From the cell containing the given text, extract its center point as (X, Y) coordinate. 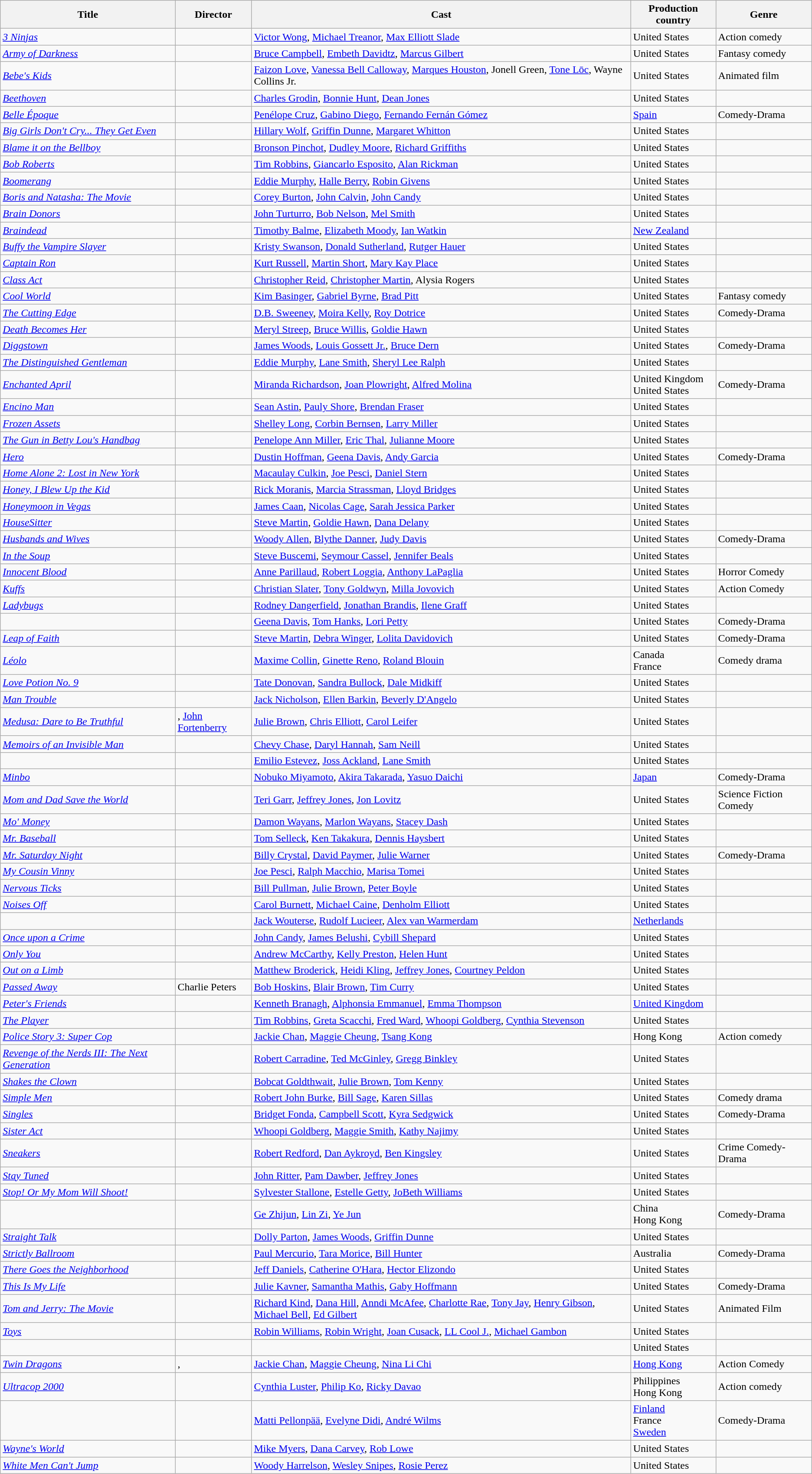
Cool World (88, 296)
Christopher Reid, Christopher Martin, Alysia Rogers (441, 280)
Animated Film (763, 1308)
Belle Époque (88, 115)
Jackie Chan, Maggie Cheung, Tsang Kong (441, 1036)
Jack Nicholson, Ellen Barkin, Beverly D'Angelo (441, 699)
Richard Kind, Dana Hill, Anndi McAfee, Charlotte Rae, Tony Jay, Henry Gibson, Michael Bell, Ed Gilbert (441, 1308)
Hero (88, 456)
Charlie Peters (213, 987)
Faizon Love, Vanessa Bell Calloway, Marques Houston, Jonell Green, Tone Lōc, Wayne Collins Jr. (441, 75)
Netherlands (673, 921)
Woody Allen, Blythe Danner, Judy Davis (441, 539)
ChinaHong Kong (673, 1215)
White Men Can't Jump (88, 1465)
New Zealand (673, 230)
Nobuko Miyamoto, Akira Takarada, Yasuo Daichi (441, 777)
James Woods, Louis Gossett Jr., Bruce Dern (441, 346)
Léolo (88, 660)
Hillary Wolf, Griffin Dunne, Margaret Whitton (441, 131)
Paul Mercurio, Tara Morice, Bill Hunter (441, 1253)
Penélope Cruz, Gabino Diego, Fernando Fernán Gómez (441, 115)
Enchanted April (88, 384)
Twin Dragons (88, 1364)
FinlandFranceSweden (673, 1421)
Sylvester Stallone, Estelle Getty, JoBeth Williams (441, 1192)
Innocent Blood (88, 572)
Animated film (763, 75)
Tom and Jerry: The Movie (88, 1308)
Strictly Ballroom (88, 1253)
Cast (441, 15)
John Ritter, Pam Dawber, Jeffrey Jones (441, 1176)
Robin Williams, Robin Wright, Joan Cusack, LL Cool J., Michael Gambon (441, 1331)
Simple Men (88, 1098)
Memoirs of an Invisible Man (88, 744)
Tim Robbins, Giancarlo Esposito, Alan Rickman (441, 164)
My Cousin Vinny (88, 871)
Sean Astin, Pauly Shore, Brendan Fraser (441, 407)
James Caan, Nicolas Cage, Sarah Jessica Parker (441, 506)
Bob Hoskins, Blair Brown, Tim Curry (441, 987)
In the Soup (88, 556)
Robert John Burke, Bill Sage, Karen Sillas (441, 1098)
Honey, I Blew Up the Kid (88, 489)
Only You (88, 954)
Robert Redford, Dan Aykroyd, Ben Kingsley (441, 1153)
D.B. Sweeney, Moira Kelly, Roy Dotrice (441, 313)
Bridget Fonda, Campbell Scott, Kyra Sedgwick (441, 1114)
Cynthia Luster, Philip Ko, Ricky Davao (441, 1386)
Whoopi Goldberg, Maggie Smith, Kathy Najimy (441, 1131)
Andrew McCarthy, Kelly Preston, Helen Hunt (441, 954)
Rick Moranis, Marcia Strassman, Lloyd Bridges (441, 489)
CanadaFrance (673, 660)
Army of Darkness (88, 53)
Director (213, 15)
Penelope Ann Miller, Eric Thal, Julianne Moore (441, 440)
Medusa: Dare to Be Truthful (88, 722)
Tim Robbins, Greta Scacchi, Fred Ward, Whoopi Goldberg, Cynthia Stevenson (441, 1020)
The Player (88, 1020)
Crime Comedy-Drama (763, 1153)
Victor Wong, Michael Treanor, Max Elliott Slade (441, 37)
Science Fiction Comedy (763, 799)
Title (88, 15)
Rodney Dangerfield, Jonathan Brandis, Ilene Graff (441, 605)
Damon Wayans, Marlon Wayans, Stacey Dash (441, 822)
Bronson Pinchot, Dudley Moore, Richard Griffiths (441, 147)
Death Becomes Her (88, 329)
Matti Pellonpää, Evelyne Didi, André Wilms (441, 1421)
Revenge of the Nerds III: The Next Generation (88, 1058)
Diggstown (88, 346)
Tom Selleck, Ken Takakura, Dennis Haysbert (441, 839)
Genre (763, 15)
Geena Davis, Tom Hanks, Lori Petty (441, 622)
Mom and Dad Save the World (88, 799)
PhilippinesHong Kong (673, 1386)
Julie Kavner, Samantha Mathis, Gaby Hoffmann (441, 1286)
, (213, 1364)
Spain (673, 115)
Japan (673, 777)
Honeymoon in Vegas (88, 506)
Steve Martin, Debra Winger, Lolita Davidovich (441, 638)
The Cutting Edge (88, 313)
Kenneth Branagh, Alphonsia Emmanuel, Emma Thompson (441, 1003)
Police Story 3: Super Cop (88, 1036)
Captain Ron (88, 263)
Love Potion No. 9 (88, 683)
Bruce Campbell, Embeth Davidtz, Marcus Gilbert (441, 53)
Encino Man (88, 407)
The Gun in Betty Lou's Handbag (88, 440)
Australia (673, 1253)
Jack Wouterse, Rudolf Lucieer, Alex van Warmerdam (441, 921)
Singles (88, 1114)
Nervous Ticks (88, 888)
Corey Burton, John Calvin, John Candy (441, 197)
Bob Roberts (88, 164)
Mr. Saturday Night (88, 855)
Blame it on the Bellboy (88, 147)
Bobcat Goldthwait, Julie Brown, Tom Kenny (441, 1081)
Carol Burnett, Michael Caine, Denholm Elliott (441, 904)
Emilio Estevez, Joss Ackland, Lane Smith (441, 760)
Woody Harrelson, Wesley Snipes, Rosie Perez (441, 1465)
Sister Act (88, 1131)
Macaulay Culkin, Joe Pesci, Daniel Stern (441, 473)
Frozen Assets (88, 423)
Leap of Faith (88, 638)
Toys (88, 1331)
Christian Slater, Tony Goldwyn, Milla Jovovich (441, 589)
John Candy, James Belushi, Cybill Shepard (441, 937)
Julie Brown, Chris Elliott, Carol Leifer (441, 722)
Dolly Parton, James Woods, Griffin Dunne (441, 1237)
Steve Buscemi, Seymour Cassel, Jennifer Beals (441, 556)
Noises Off (88, 904)
Mo' Money (88, 822)
Mike Myers, Dana Carvey, Rob Lowe (441, 1449)
Anne Parillaud, Robert Loggia, Anthony LaPaglia (441, 572)
Teri Garr, Jeffrey Jones, Jon Lovitz (441, 799)
Stay Tuned (88, 1176)
Timothy Balme, Elizabeth Moody, Ian Watkin (441, 230)
Billy Crystal, David Paymer, Julie Warner (441, 855)
Wayne's World (88, 1449)
Man Trouble (88, 699)
Miranda Richardson, Joan Plowright, Alfred Molina (441, 384)
, John Fortenberry (213, 722)
Ladybugs (88, 605)
United Kingdom (673, 1003)
Once upon a Crime (88, 937)
Kim Basinger, Gabriel Byrne, Brad Pitt (441, 296)
Charles Grodin, Bonnie Hunt, Dean Jones (441, 98)
Bebe's Kids (88, 75)
Shelley Long, Corbin Bernsen, Larry Miller (441, 423)
Ge Zhijun, Lin Zi, Ye Jun (441, 1215)
Joe Pesci, Ralph Macchio, Marisa Tomei (441, 871)
Kuffs (88, 589)
Buffy the Vampire Slayer (88, 247)
Straight Talk (88, 1237)
Meryl Streep, Bruce Willis, Goldie Hawn (441, 329)
Kurt Russell, Martin Short, Mary Kay Place (441, 263)
Class Act (88, 280)
Kristy Swanson, Donald Sutherland, Rutger Hauer (441, 247)
There Goes the Neighborhood (88, 1270)
Matthew Broderick, Heidi Kling, Jeffrey Jones, Courtney Peldon (441, 970)
Horror Comedy (763, 572)
Production country (673, 15)
Boomerang (88, 180)
Eddie Murphy, Lane Smith, Sheryl Lee Ralph (441, 362)
Sneakers (88, 1153)
Braindead (88, 230)
Stop! Or My Mom Will Shoot! (88, 1192)
Boris and Natasha: The Movie (88, 197)
Brain Donors (88, 213)
Robert Carradine, Ted McGinley, Gregg Binkley (441, 1058)
Shakes the Clown (88, 1081)
This Is My Life (88, 1286)
Home Alone 2: Lost in New York (88, 473)
HouseSitter (88, 523)
Chevy Chase, Daryl Hannah, Sam Neill (441, 744)
Maxime Collin, Ginette Reno, Roland Blouin (441, 660)
Mr. Baseball (88, 839)
Jackie Chan, Maggie Cheung, Nina Li Chi (441, 1364)
Eddie Murphy, Halle Berry, Robin Givens (441, 180)
The Distinguished Gentleman (88, 362)
United KingdomUnited States (673, 384)
Steve Martin, Goldie Hawn, Dana Delany (441, 523)
Beethoven (88, 98)
Out on a Limb (88, 970)
Dustin Hoffman, Geena Davis, Andy Garcia (441, 456)
Minbo (88, 777)
Passed Away (88, 987)
Tate Donovan, Sandra Bullock, Dale Midkiff (441, 683)
Jeff Daniels, Catherine O'Hara, Hector Elizondo (441, 1270)
Husbands and Wives (88, 539)
John Turturro, Bob Nelson, Mel Smith (441, 213)
Big Girls Don't Cry... They Get Even (88, 131)
3 Ninjas (88, 37)
Peter's Friends (88, 1003)
Bill Pullman, Julie Brown, Peter Boyle (441, 888)
Ultracop 2000 (88, 1386)
